Identify which cell holds the provided text, then report its [x, y] central coordinate. 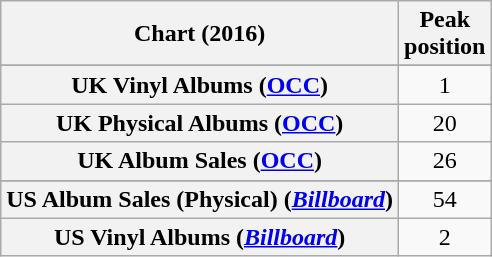
UK Physical Albums (OCC) [200, 123]
54 [445, 199]
1 [445, 85]
Chart (2016) [200, 34]
US Vinyl Albums (Billboard) [200, 237]
2 [445, 237]
26 [445, 161]
UK Album Sales (OCC) [200, 161]
Peak position [445, 34]
US Album Sales (Physical) (Billboard) [200, 199]
20 [445, 123]
UK Vinyl Albums (OCC) [200, 85]
